Extract the (X, Y) coordinate from the center of the cell holding the provided text.  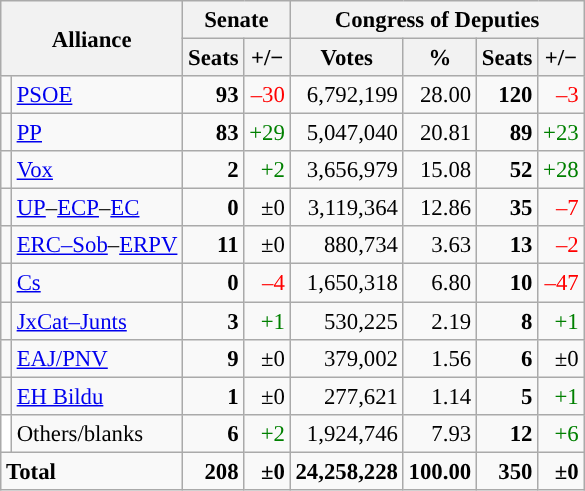
15.08 (440, 170)
PSOE (96, 95)
+6 (561, 433)
11 (214, 245)
10 (508, 283)
+23 (561, 133)
Cs (96, 283)
+29 (267, 133)
Alliance (92, 38)
28.00 (440, 95)
3 (214, 321)
83 (214, 133)
Total (92, 471)
208 (214, 471)
Votes (346, 58)
Senate (236, 20)
1 (214, 396)
5 (508, 396)
3.63 (440, 245)
ERC–Sob–ERPV (96, 245)
100.00 (440, 471)
–47 (561, 283)
35 (508, 208)
–4 (267, 283)
JxCat–Junts (96, 321)
UP–ECP–EC (96, 208)
3,656,979 (346, 170)
12 (508, 433)
% (440, 58)
6,792,199 (346, 95)
379,002 (346, 358)
–2 (561, 245)
1.56 (440, 358)
–30 (267, 95)
12.86 (440, 208)
5,047,040 (346, 133)
3,119,364 (346, 208)
6.80 (440, 283)
1,650,318 (346, 283)
Vox (96, 170)
1.14 (440, 396)
24,258,228 (346, 471)
2.19 (440, 321)
52 (508, 170)
2 (214, 170)
–7 (561, 208)
Congress of Deputies (437, 20)
+28 (561, 170)
277,621 (346, 396)
350 (508, 471)
880,734 (346, 245)
120 (508, 95)
13 (508, 245)
9 (214, 358)
530,225 (346, 321)
EAJ/PNV (96, 358)
1,924,746 (346, 433)
–3 (561, 95)
8 (508, 321)
7.93 (440, 433)
Others/blanks (96, 433)
93 (214, 95)
EH Bildu (96, 396)
20.81 (440, 133)
89 (508, 133)
PP (96, 133)
